Provide the [X, Y] coordinate of the cell's center where the given text is located.  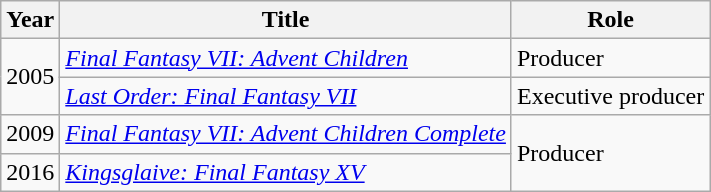
Title [286, 20]
Final Fantasy VII: Advent Children [286, 58]
Kingsglaive: Final Fantasy XV [286, 172]
Year [30, 20]
2005 [30, 77]
Final Fantasy VII: Advent Children Complete [286, 134]
Role [610, 20]
2016 [30, 172]
Executive producer [610, 96]
2009 [30, 134]
Last Order: Final Fantasy VII [286, 96]
